Detect which cell encompasses the target text, then output its (x, y) center coordinate. 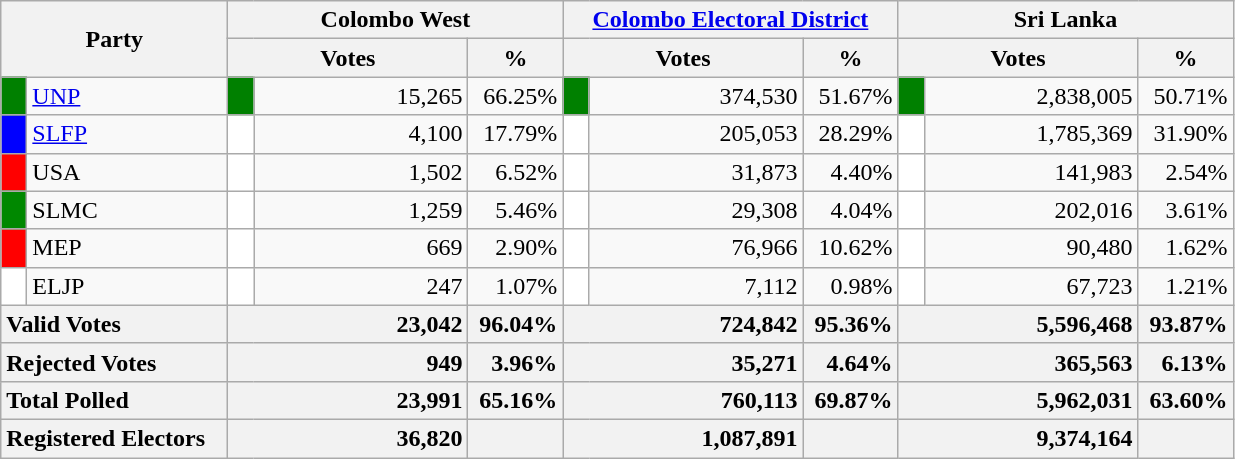
Colombo Electoral District (730, 20)
0.98% (850, 286)
4.64% (850, 362)
4,100 (361, 134)
Party (114, 39)
23,042 (348, 324)
36,820 (348, 438)
17.79% (516, 134)
93.87% (1186, 324)
ELJP (128, 286)
1.21% (1186, 286)
669 (361, 248)
29,308 (696, 210)
2.54% (1186, 172)
6.13% (1186, 362)
1.62% (1186, 248)
66.25% (516, 96)
Registered Electors (114, 438)
USA (128, 172)
10.62% (850, 248)
1.07% (516, 286)
3.96% (516, 362)
76,966 (696, 248)
96.04% (516, 324)
SLMC (128, 210)
247 (361, 286)
95.36% (850, 324)
28.29% (850, 134)
51.67% (850, 96)
6.52% (516, 172)
1,785,369 (1031, 134)
Rejected Votes (114, 362)
Total Polled (114, 400)
4.40% (850, 172)
1,259 (361, 210)
MEP (128, 248)
31.90% (1186, 134)
9,374,164 (1018, 438)
5,596,468 (1018, 324)
2,838,005 (1031, 96)
760,113 (683, 400)
67,723 (1031, 286)
5.46% (516, 210)
63.60% (1186, 400)
1,087,891 (683, 438)
1,502 (361, 172)
SLFP (128, 134)
141,983 (1031, 172)
5,962,031 (1018, 400)
35,271 (683, 362)
205,053 (696, 134)
Colombo West (396, 20)
90,480 (1031, 248)
374,530 (696, 96)
Valid Votes (114, 324)
15,265 (361, 96)
69.87% (850, 400)
23,991 (348, 400)
365,563 (1018, 362)
2.90% (516, 248)
Sri Lanka (1066, 20)
724,842 (683, 324)
202,016 (1031, 210)
65.16% (516, 400)
4.04% (850, 210)
31,873 (696, 172)
50.71% (1186, 96)
UNP (128, 96)
3.61% (1186, 210)
949 (348, 362)
7,112 (696, 286)
